Detect which cell encompasses the target text, then output its [X, Y] center coordinate. 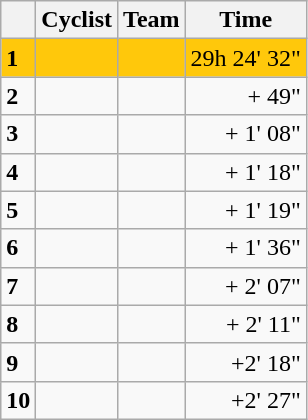
+ 1' 19" [246, 210]
+ 2' 07" [246, 286]
6 [18, 248]
+2' 18" [246, 362]
4 [18, 172]
7 [18, 286]
Cyclist [77, 20]
29h 24' 32" [246, 58]
2 [18, 96]
3 [18, 134]
1 [18, 58]
Team [152, 20]
Time [246, 20]
8 [18, 324]
+2' 27" [246, 400]
9 [18, 362]
+ 1' 36" [246, 248]
+ 2' 11" [246, 324]
+ 1' 18" [246, 172]
+ 1' 08" [246, 134]
5 [18, 210]
+ 49" [246, 96]
10 [18, 400]
